Determine the (X, Y) coordinate at the center of the cell enclosing the given text.  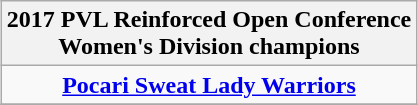
2017 PVL Reinforced Open ConferenceWomen's Division champions (208, 34)
Pocari Sweat Lady Warriors (208, 85)
